Detect which cell encompasses the target text, then output its (x, y) center coordinate. 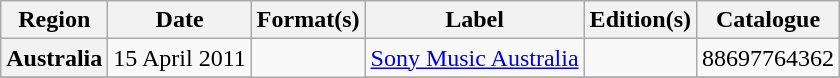
Region (54, 20)
Label (474, 20)
15 April 2011 (180, 58)
Sony Music Australia (474, 58)
Edition(s) (640, 20)
88697764362 (768, 58)
Format(s) (308, 20)
Catalogue (768, 20)
Date (180, 20)
Australia (54, 58)
